For the text-containing cell, return its midpoint in [X, Y] coordinate format. 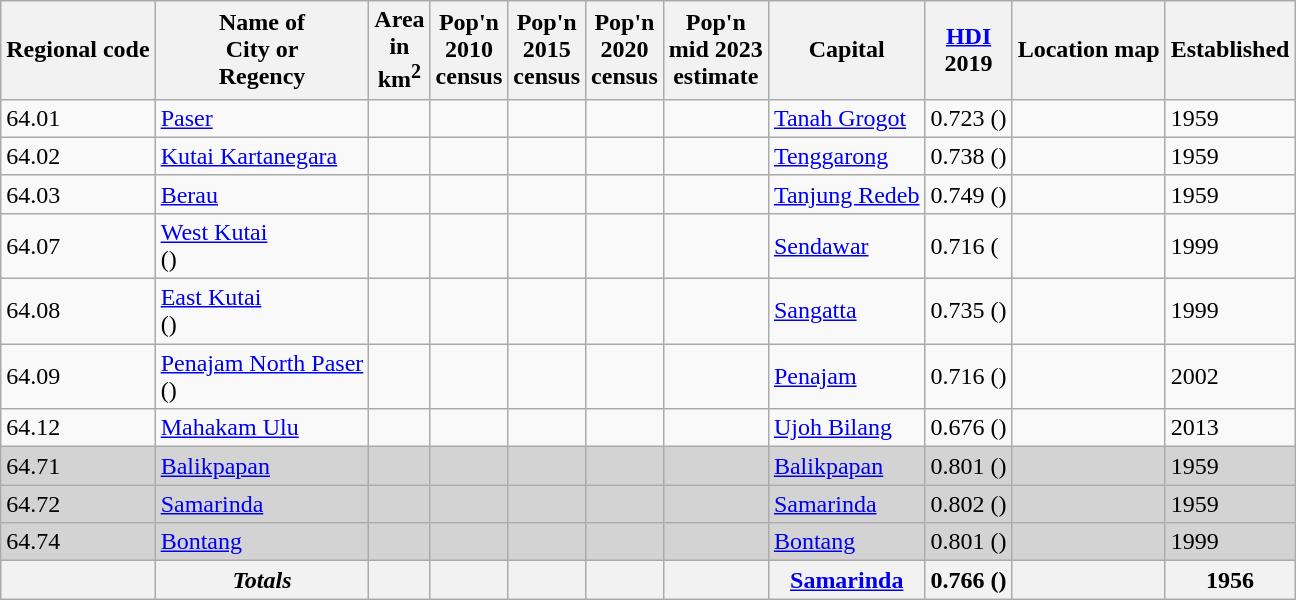
Penajam [846, 376]
64.07 [78, 246]
0.766 () [968, 580]
64.71 [78, 466]
Mahakam Ulu [262, 428]
Location map [1088, 50]
Capital [846, 50]
Pop'n 2010 census [469, 50]
64.72 [78, 504]
Tanah Grogot [846, 118]
East Kutai() [262, 312]
Pop'n mid 2023 estimate [716, 50]
2002 [1230, 376]
Tenggarong [846, 156]
64.02 [78, 156]
Regional code [78, 50]
0.735 () [968, 312]
64.09 [78, 376]
HDI2019 [968, 50]
2013 [1230, 428]
Sendawar [846, 246]
Kutai Kartanegara [262, 156]
64.03 [78, 194]
0.716 ( [968, 246]
Area inkm2 [400, 50]
Ujoh Bilang [846, 428]
Berau [262, 194]
West Kutai() [262, 246]
64.12 [78, 428]
0.738 () [968, 156]
Penajam North Paser() [262, 376]
Totals [262, 580]
Pop'n 2015 census [547, 50]
64.01 [78, 118]
Tanjung Redeb [846, 194]
Sangatta [846, 312]
Name ofCity orRegency [262, 50]
Paser [262, 118]
Pop'n 2020 census [625, 50]
0.676 () [968, 428]
64.08 [78, 312]
0.802 () [968, 504]
64.74 [78, 542]
0.716 () [968, 376]
0.723 () [968, 118]
Established [1230, 50]
0.749 () [968, 194]
1956 [1230, 580]
